Return the (x, y) coordinate for the center point of the cell that contains the specified text.  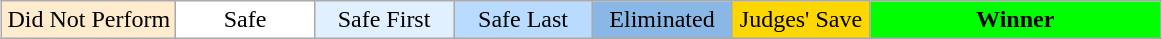
Eliminated (662, 20)
Judges' Save (800, 20)
Safe (246, 20)
Did Not Perform (89, 20)
Winner (1015, 20)
Safe Last (524, 20)
Safe First (384, 20)
